From the cell containing the given text, extract its center point as [x, y] coordinate. 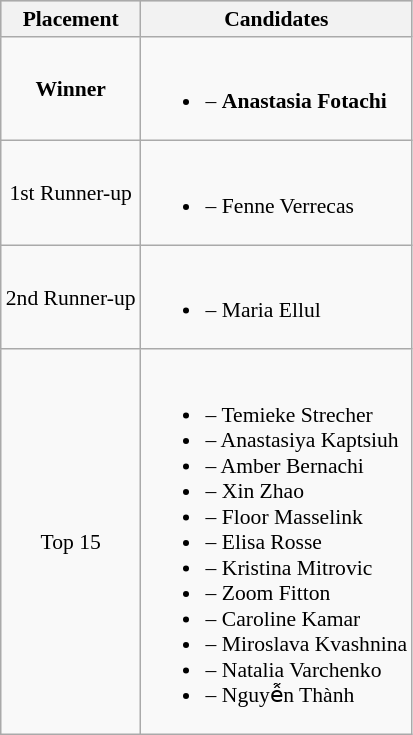
Top 15 [71, 542]
Placement [71, 19]
– Maria Ellul [277, 297]
1st Runner-up [71, 193]
Candidates [277, 19]
2nd Runner-up [71, 297]
– Anastasia Fotachi [277, 89]
Winner [71, 89]
– Fenne Verrecas [277, 193]
